Search for the cell housing the specified text and yield its (X, Y) center coordinate. 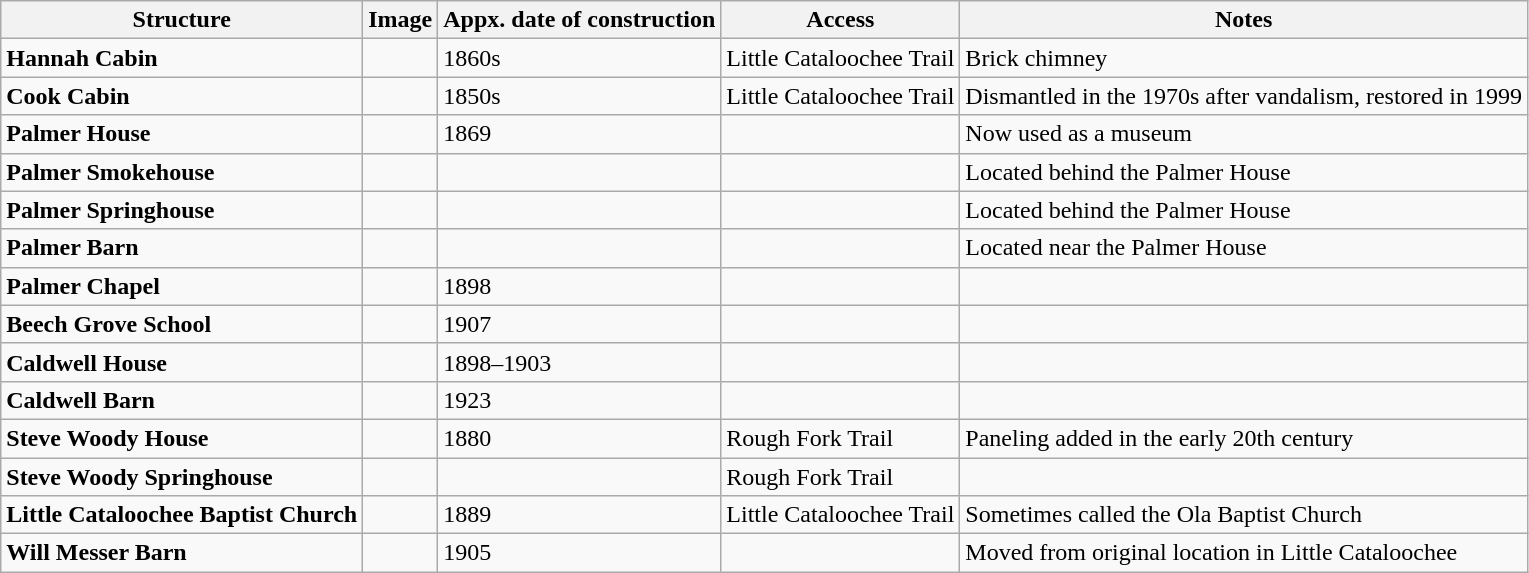
Brick chimney (1244, 58)
Palmer Barn (182, 248)
Caldwell Barn (182, 400)
Dismantled in the 1970s after vandalism, restored in 1999 (1244, 96)
1907 (580, 324)
Palmer Chapel (182, 286)
1898 (580, 286)
Image (400, 20)
1898–1903 (580, 362)
Palmer House (182, 134)
Cook Cabin (182, 96)
Access (840, 20)
Paneling added in the early 20th century (1244, 438)
Palmer Smokehouse (182, 172)
Moved from original location in Little Cataloochee (1244, 553)
Located near the Palmer House (1244, 248)
Steve Woody Springhouse (182, 477)
Beech Grove School (182, 324)
Steve Woody House (182, 438)
Sometimes called the Ola Baptist Church (1244, 515)
Palmer Springhouse (182, 210)
Will Messer Barn (182, 553)
Hannah Cabin (182, 58)
1905 (580, 553)
1923 (580, 400)
1889 (580, 515)
Caldwell House (182, 362)
Structure (182, 20)
Notes (1244, 20)
Little Cataloochee Baptist Church (182, 515)
Appx. date of construction (580, 20)
1880 (580, 438)
1860s (580, 58)
Now used as a museum (1244, 134)
1850s (580, 96)
1869 (580, 134)
